Identify which cell holds the provided text, then report its [x, y] central coordinate. 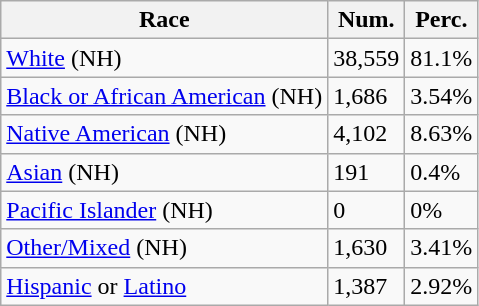
Asian (NH) [164, 172]
0.4% [442, 172]
0% [442, 210]
81.1% [442, 58]
Pacific Islander (NH) [164, 210]
8.63% [442, 134]
Hispanic or Latino [164, 286]
Perc. [442, 20]
4,102 [366, 134]
Black or African American (NH) [164, 96]
1,387 [366, 286]
1,686 [366, 96]
191 [366, 172]
Race [164, 20]
38,559 [366, 58]
3.41% [442, 248]
Num. [366, 20]
0 [366, 210]
1,630 [366, 248]
Native American (NH) [164, 134]
White (NH) [164, 58]
Other/Mixed (NH) [164, 248]
3.54% [442, 96]
2.92% [442, 286]
